Return (x, y) of the center of cell containing provided text 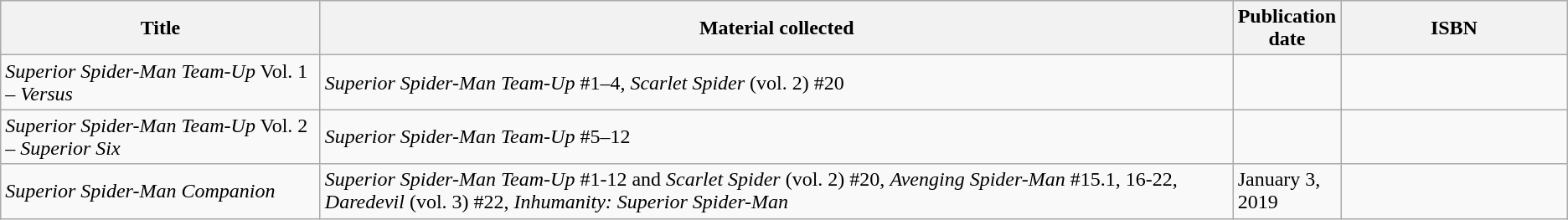
Superior Spider-Man Team-Up #1–4, Scarlet Spider (vol. 2) #20 (776, 82)
Title (161, 28)
ISBN (1454, 28)
Publication date (1287, 28)
Superior Spider-Man Companion (161, 191)
Material collected (776, 28)
Superior Spider-Man Team-Up Vol. 2 – Superior Six (161, 137)
Superior Spider-Man Team-Up Vol. 1 – Versus (161, 82)
January 3, 2019 (1287, 191)
Superior Spider-Man Team-Up #5–12 (776, 137)
